Detect which cell encompasses the target text, then output its (x, y) center coordinate. 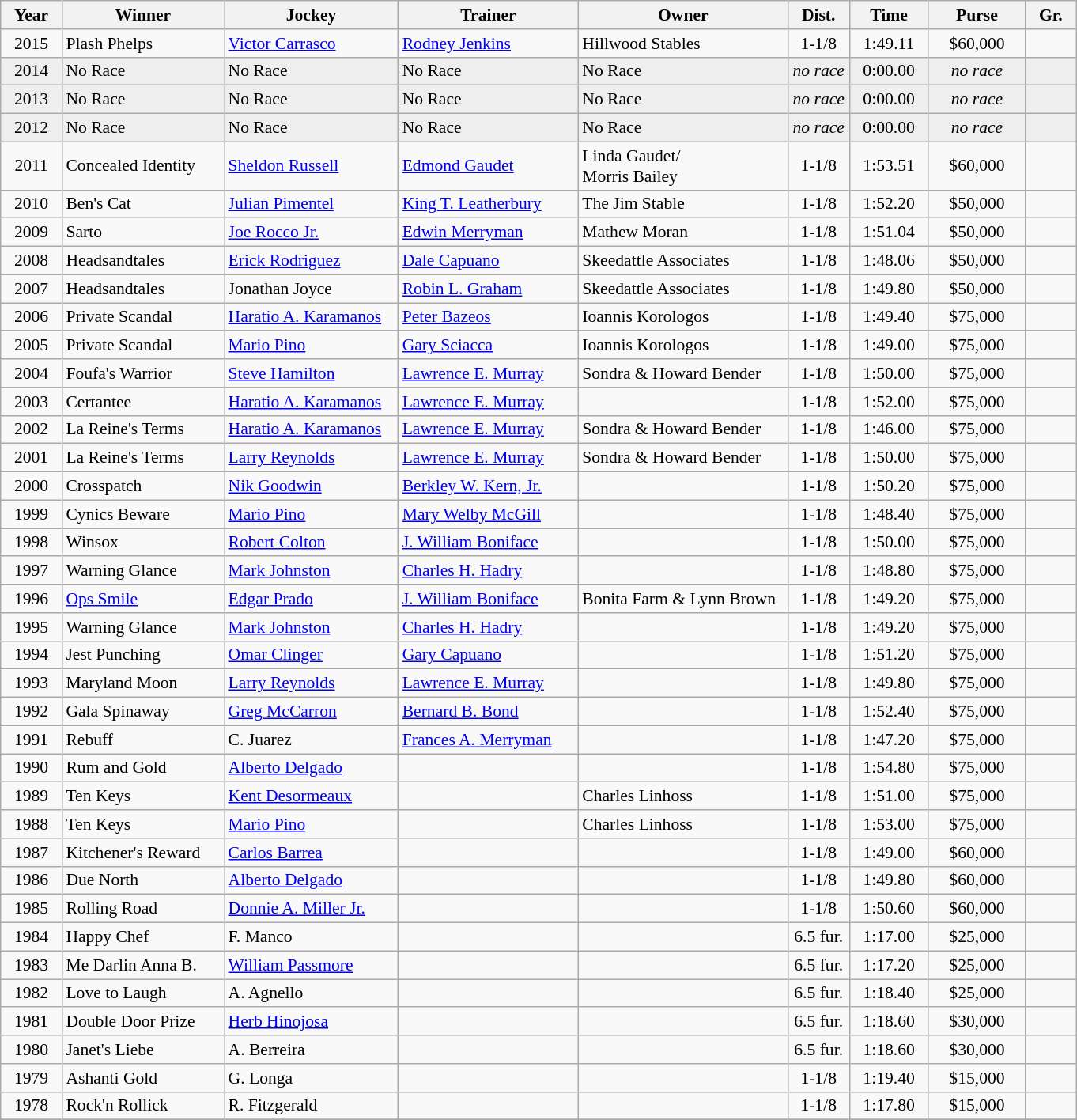
1:48.40 (889, 514)
Ops Smile (142, 599)
1979 (32, 1078)
F. Manco (312, 937)
Rodney Jenkins (489, 44)
Rum and Gold (142, 768)
The Jim Stable (683, 204)
Hillwood Stables (683, 44)
1:51.04 (889, 233)
2002 (32, 429)
2003 (32, 402)
2001 (32, 458)
Winner (142, 15)
1:49.40 (889, 317)
2014 (32, 71)
1982 (32, 993)
1:17.80 (889, 1106)
1:50.60 (889, 909)
1985 (32, 909)
1:52.40 (889, 712)
Ashanti Gold (142, 1078)
1:46.00 (889, 429)
1992 (32, 712)
1980 (32, 1050)
1:54.80 (889, 768)
Dist. (818, 15)
1991 (32, 740)
1:47.20 (889, 740)
Jonathan Joyce (312, 289)
Concealed Identity (142, 166)
Due North (142, 880)
Purse (977, 15)
Double Door Prize (142, 1022)
Jockey (312, 15)
Rolling Road (142, 909)
Julian Pimentel (312, 204)
1:49.11 (889, 44)
1997 (32, 571)
A. Berreira (312, 1050)
Donnie A. Miller Jr. (312, 909)
King T. Leatherbury (489, 204)
Rebuff (142, 740)
Sarto (142, 233)
1984 (32, 937)
1:17.00 (889, 937)
Happy Chef (142, 937)
1:52.20 (889, 204)
Foufa's Warrior (142, 373)
Linda Gaudet/Morris Bailey (683, 166)
2015 (32, 44)
Dale Capuano (489, 261)
2012 (32, 128)
Ben's Cat (142, 204)
Gary Capuano (489, 655)
Trainer (489, 15)
1994 (32, 655)
A. Agnello (312, 993)
1993 (32, 683)
Time (889, 15)
1998 (32, 543)
1:48.06 (889, 261)
Kent Desormeaux (312, 796)
C. Juarez (312, 740)
1:51.20 (889, 655)
Victor Carrasco (312, 44)
1:18.40 (889, 993)
Sheldon Russell (312, 166)
Carlos Barrea (312, 853)
Erick Rodriguez (312, 261)
Love to Laugh (142, 993)
Omar Clinger (312, 655)
Crosspatch (142, 486)
Greg McCarron (312, 712)
2007 (32, 289)
1981 (32, 1022)
Mary Welby McGill (489, 514)
Winsox (142, 543)
2009 (32, 233)
Herb Hinojosa (312, 1022)
Gala Spinaway (142, 712)
Owner (683, 15)
2011 (32, 166)
Joe Rocco Jr. (312, 233)
William Passmore (312, 965)
Edgar Prado (312, 599)
2008 (32, 261)
Nik Goodwin (312, 486)
Frances A. Merryman (489, 740)
Plash Phelps (142, 44)
1:17.20 (889, 965)
1:19.40 (889, 1078)
1995 (32, 627)
Cynics Beware (142, 514)
2013 (32, 100)
Certantee (142, 402)
2005 (32, 346)
Gr. (1051, 15)
Edwin Merryman (489, 233)
1999 (32, 514)
Berkley W. Kern, Jr. (489, 486)
1989 (32, 796)
Mathew Moran (683, 233)
Robert Colton (312, 543)
Kitchener's Reward (142, 853)
Gary Sciacca (489, 346)
Maryland Moon (142, 683)
1:53.51 (889, 166)
2000 (32, 486)
1988 (32, 824)
Robin L. Graham (489, 289)
Edmond Gaudet (489, 166)
1:50.20 (889, 486)
Peter Bazeos (489, 317)
2010 (32, 204)
2004 (32, 373)
1990 (32, 768)
Steve Hamilton (312, 373)
R. Fitzgerald (312, 1106)
1987 (32, 853)
1:51.00 (889, 796)
1996 (32, 599)
Rock'n Rollick (142, 1106)
Me Darlin Anna B. (142, 965)
Bernard B. Bond (489, 712)
1978 (32, 1106)
1986 (32, 880)
2006 (32, 317)
1983 (32, 965)
Jest Punching (142, 655)
Bonita Farm & Lynn Brown (683, 599)
1:53.00 (889, 824)
Year (32, 15)
G. Longa (312, 1078)
Janet's Liebe (142, 1050)
1:52.00 (889, 402)
1:48.80 (889, 571)
